Pinpoint the cell where the given text exists, returning its (x, y) midpoint coordinate. 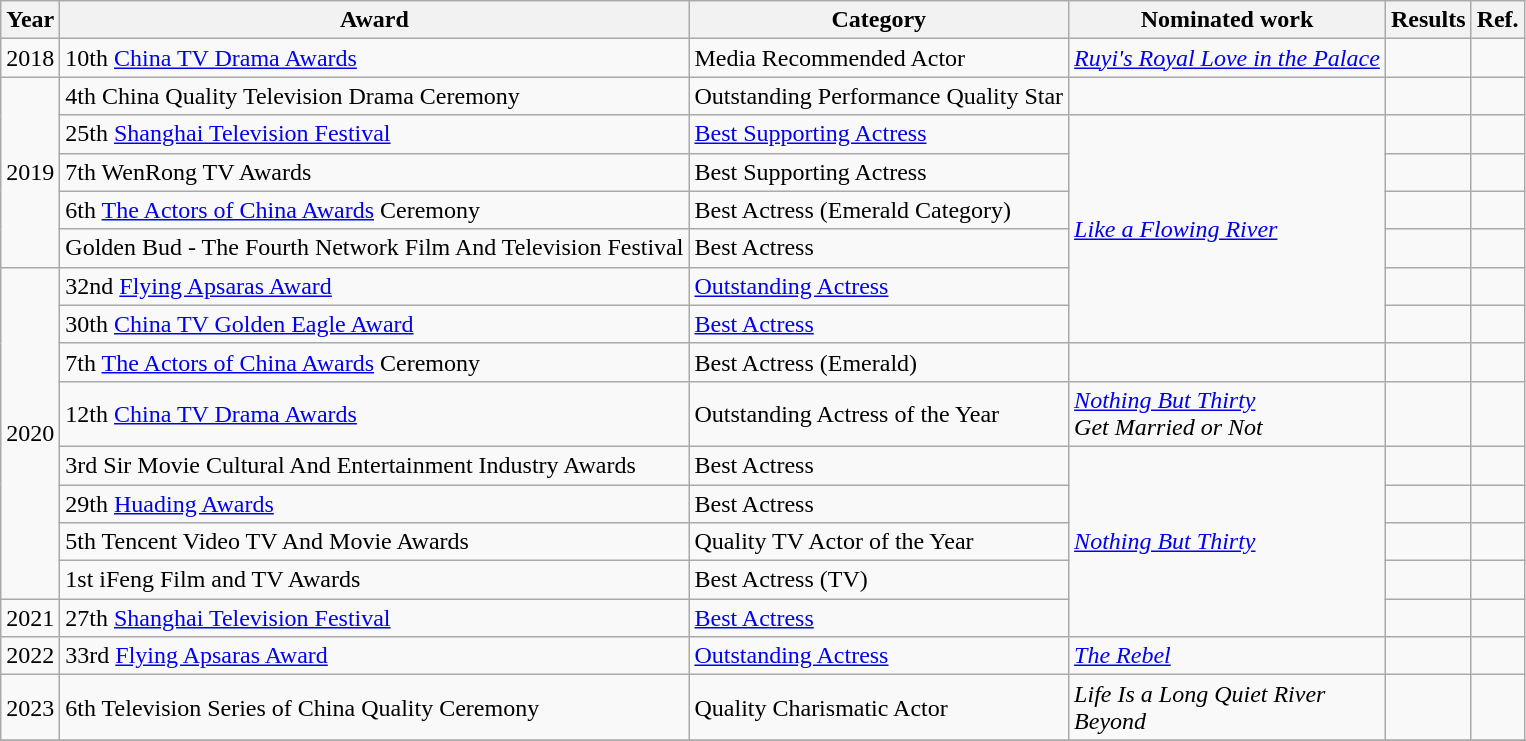
7th WenRong TV Awards (374, 172)
Results (1428, 20)
Award (374, 20)
2021 (30, 618)
Nothing But Thirty (1228, 541)
2023 (30, 708)
2018 (30, 58)
Life Is a Long Quiet River Beyond (1228, 708)
Quality TV Actor of the Year (879, 542)
25th Shanghai Television Festival (374, 134)
27th Shanghai Television Festival (374, 618)
Outstanding Actress of the Year (879, 414)
Like a Flowing River (1228, 229)
2020 (30, 433)
Ref. (1498, 20)
4th China Quality Television Drama Ceremony (374, 96)
1st iFeng Film and TV Awards (374, 580)
Nothing But Thirty Get Married or Not (1228, 414)
2019 (30, 172)
Category (879, 20)
Best Actress (TV) (879, 580)
Best Actress (Emerald Category) (879, 210)
Best Actress (Emerald) (879, 362)
Year (30, 20)
10th China TV Drama Awards (374, 58)
6th The Actors of China Awards Ceremony (374, 210)
32nd Flying Apsaras Award (374, 286)
The Rebel (1228, 656)
2022 (30, 656)
6th Television Series of China Quality Ceremony (374, 708)
Media Recommended Actor (879, 58)
Ruyi's Royal Love in the Palace (1228, 58)
5th Tencent Video TV And Movie Awards (374, 542)
7th The Actors of China Awards Ceremony (374, 362)
30th China TV Golden Eagle Award (374, 324)
29th Huading Awards (374, 503)
Golden Bud - The Fourth Network Film And Television Festival (374, 248)
Nominated work (1228, 20)
3rd Sir Movie Cultural And Entertainment Industry Awards (374, 465)
33rd Flying Apsaras Award (374, 656)
Outstanding Performance Quality Star (879, 96)
Quality Charismatic Actor (879, 708)
12th China TV Drama Awards (374, 414)
